Return the (X, Y) coordinate for the center point of the cell that contains the specified text.  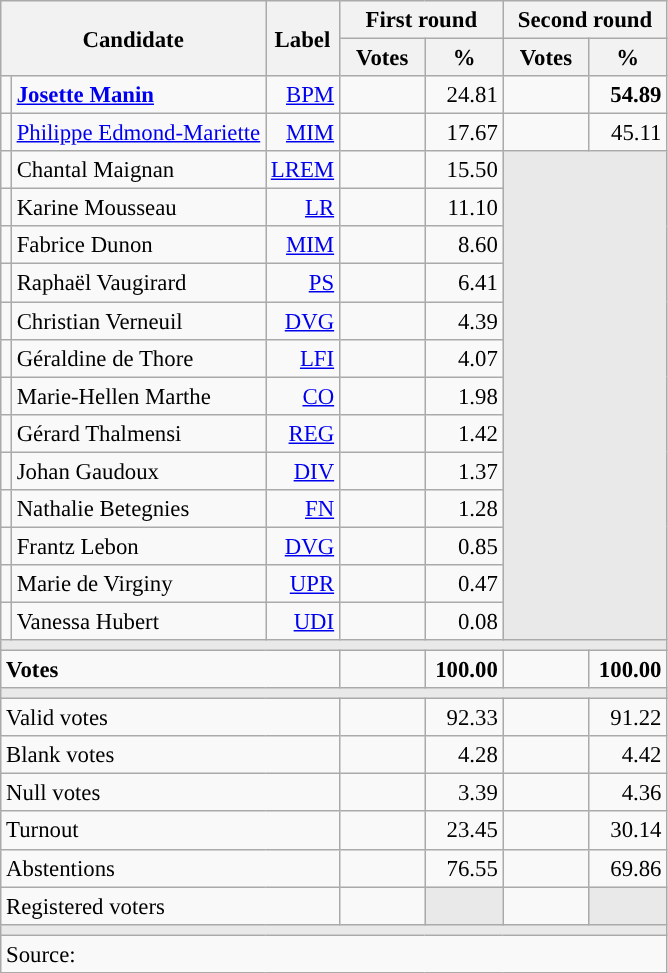
17.67 (464, 133)
Source: (334, 954)
92.33 (464, 718)
Gérard Thalmensi (138, 433)
24.81 (464, 95)
Christian Verneuil (138, 321)
Raphaël Vaugirard (138, 283)
11.10 (464, 208)
Karine Mousseau (138, 208)
4.28 (464, 755)
1.42 (464, 433)
0.47 (464, 584)
1.37 (464, 471)
1.28 (464, 509)
Abstentions (170, 868)
4.07 (464, 358)
6.41 (464, 283)
76.55 (464, 868)
30.14 (628, 831)
8.60 (464, 245)
54.89 (628, 95)
BPM (303, 95)
First round (421, 20)
PS (303, 283)
Marie-Hellen Marthe (138, 396)
Candidate (134, 38)
Null votes (170, 793)
45.11 (628, 133)
4.42 (628, 755)
4.39 (464, 321)
UPR (303, 584)
23.45 (464, 831)
CO (303, 396)
3.39 (464, 793)
Philippe Edmond-Mariette (138, 133)
Nathalie Betegnies (138, 509)
Géraldine de Thore (138, 358)
Fabrice Dunon (138, 245)
69.86 (628, 868)
DIV (303, 471)
Chantal Maignan (138, 170)
REG (303, 433)
Josette Manin (138, 95)
LREM (303, 170)
LFI (303, 358)
Turnout (170, 831)
0.08 (464, 621)
Marie de Virginy (138, 584)
Frantz Lebon (138, 546)
1.98 (464, 396)
Johan Gaudoux (138, 471)
15.50 (464, 170)
Registered voters (170, 906)
UDI (303, 621)
Valid votes (170, 718)
Label (303, 38)
Second round (585, 20)
Vanessa Hubert (138, 621)
4.36 (628, 793)
Blank votes (170, 755)
LR (303, 208)
91.22 (628, 718)
0.85 (464, 546)
FN (303, 509)
